Scan for the cell matching the given text and deliver its (X, Y) coordinate at center. 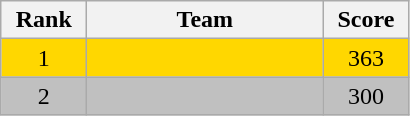
Score (366, 20)
2 (44, 96)
300 (366, 96)
363 (366, 58)
Team (205, 20)
1 (44, 58)
Rank (44, 20)
